Locate the cell with the specified text and output its [x, y] center coordinate. 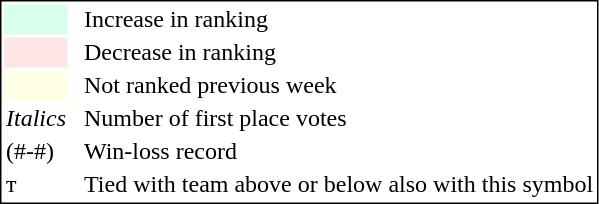
Win-loss record [338, 151]
(#-#) [36, 151]
Tied with team above or below also with this symbol [338, 185]
Not ranked previous week [338, 85]
Increase in ranking [338, 19]
Number of first place votes [338, 119]
Italics [36, 119]
т [36, 185]
Decrease in ranking [338, 53]
